Pinpoint the cell where the given text exists, returning its [X, Y] midpoint coordinate. 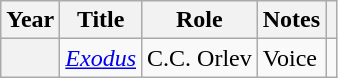
Role [200, 20]
C.C. Orlev [200, 58]
Title [101, 20]
Exodus [101, 58]
Year [30, 20]
Notes [291, 20]
Voice [291, 58]
